Return [x, y] of the center of cell containing provided text 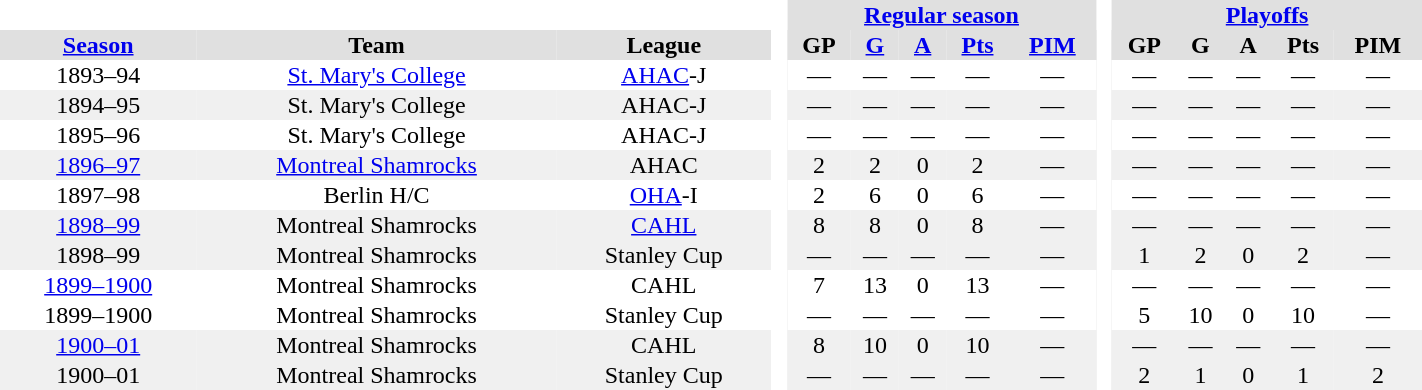
1895–96 [98, 135]
1897–98 [98, 195]
Berlin H/C [376, 195]
Playoffs [1267, 15]
1894–95 [98, 105]
Season [98, 45]
AHAC [664, 165]
League [664, 45]
7 [819, 285]
Regular season [942, 15]
1893–94 [98, 75]
1896–97 [98, 165]
5 [1144, 315]
OHA-I [664, 195]
Team [376, 45]
